Determine the (x, y) coordinate at the center of the cell enclosing the given text.  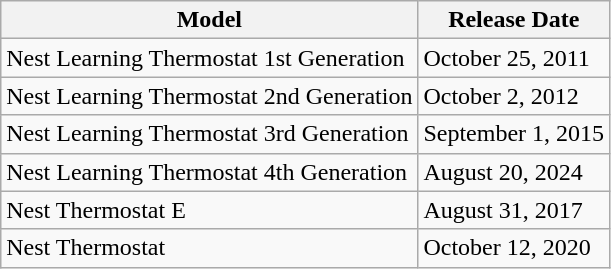
Nest Thermostat E (210, 210)
October 2, 2012 (514, 96)
Release Date (514, 20)
Model (210, 20)
August 20, 2024 (514, 172)
Nest Learning Thermostat 1st Generation (210, 58)
October 25, 2011 (514, 58)
August 31, 2017 (514, 210)
Nest Thermostat (210, 248)
Nest Learning Thermostat 3rd Generation (210, 134)
Nest Learning Thermostat 2nd Generation (210, 96)
September 1, 2015 (514, 134)
Nest Learning Thermostat 4th Generation (210, 172)
October 12, 2020 (514, 248)
